From the cell containing the given text, extract its center point as [X, Y] coordinate. 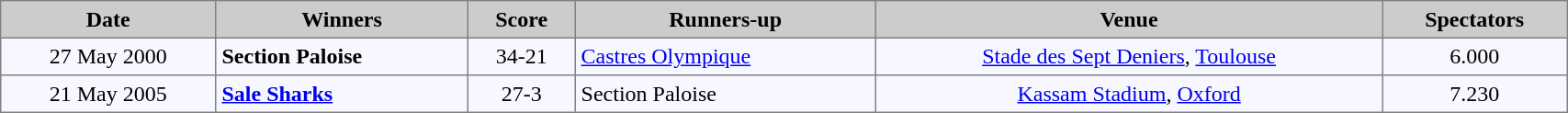
6.000 [1475, 56]
Sale Sharks [342, 94]
27 May 2000 [108, 56]
27-3 [521, 94]
Spectators [1475, 19]
Score [521, 19]
Stade des Sept Deniers, Toulouse [1128, 56]
Winners [342, 19]
7.230 [1475, 94]
Kassam Stadium, Oxford [1128, 94]
34-21 [521, 56]
Castres Olympique [726, 56]
Runners-up [726, 19]
Venue [1128, 19]
Date [108, 19]
21 May 2005 [108, 94]
